Pinpoint the cell where the given text exists, returning its [X, Y] midpoint coordinate. 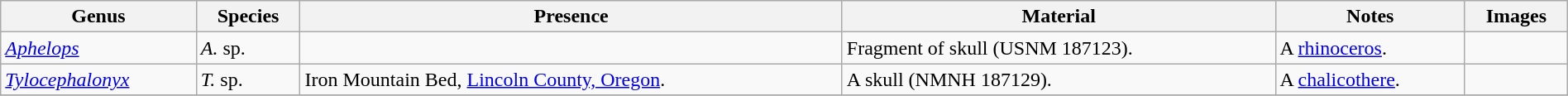
Notes [1370, 17]
A chalicothere. [1370, 79]
A rhinoceros. [1370, 48]
Images [1516, 17]
Species [248, 17]
A. sp. [248, 48]
Genus [98, 17]
Fragment of skull (USNM 187123). [1059, 48]
Material [1059, 17]
Aphelops [98, 48]
A skull (NMNH 187129). [1059, 79]
Presence [571, 17]
Iron Mountain Bed, Lincoln County, Oregon. [571, 79]
Tylocephalonyx [98, 79]
T. sp. [248, 79]
